Output the [X, Y] coordinate of the center of the cell containing the given text.  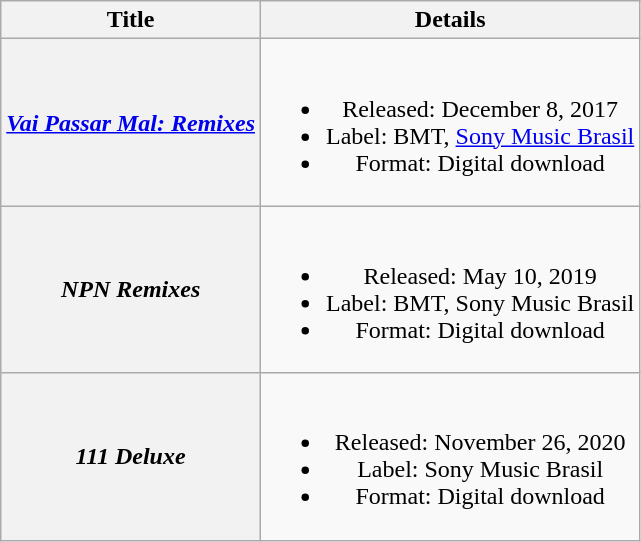
Title [131, 20]
Released: November 26, 2020Label: Sony Music BrasilFormat: Digital download [450, 456]
Released: May 10, 2019Label: BMT, Sony Music BrasilFormat: Digital download [450, 290]
111 Deluxe [131, 456]
NPN Remixes [131, 290]
Vai Passar Mal: Remixes [131, 122]
Details [450, 20]
Released: December 8, 2017Label: BMT, Sony Music BrasilFormat: Digital download [450, 122]
